Search for the cell housing the specified text and yield its (X, Y) center coordinate. 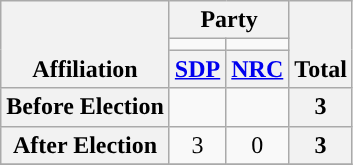
Total (321, 44)
After Election (86, 145)
Before Election (86, 107)
0 (258, 145)
Affiliation (86, 44)
SDP (197, 69)
NRC (258, 69)
Party (228, 20)
